Provide the [x, y] coordinate of the cell's center where the given text is located.  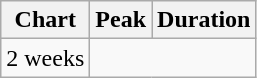
Duration [204, 20]
Chart [46, 20]
2 weeks [46, 58]
Peak [121, 20]
